Determine the (x, y) coordinate at the center of the cell enclosing the given text.  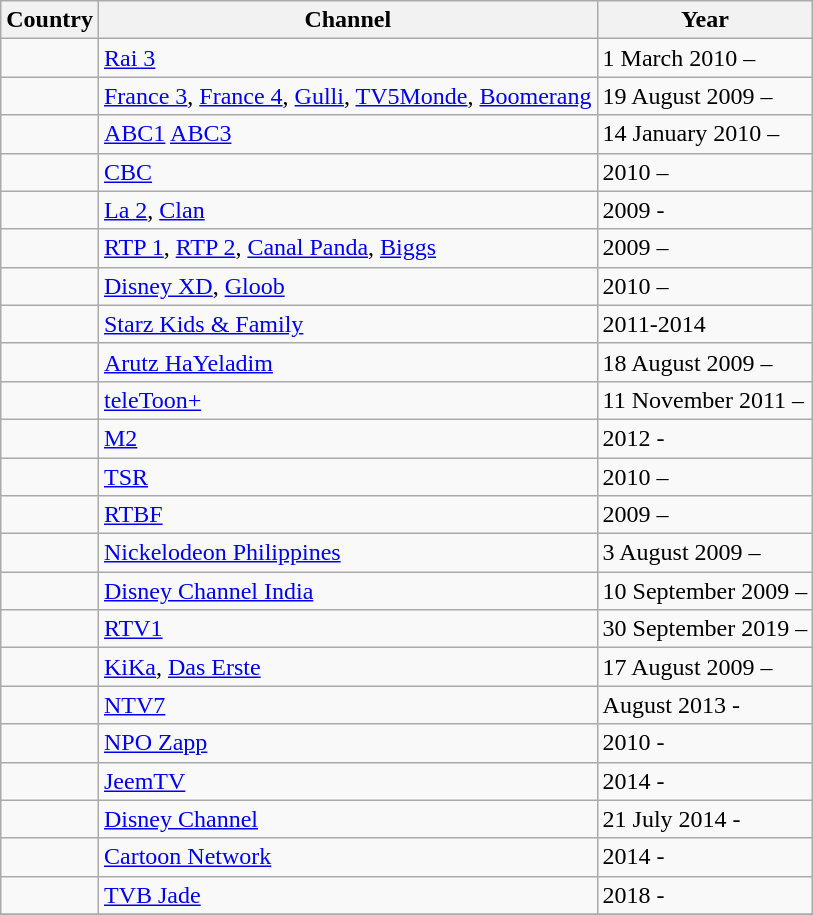
TVB Jade (348, 895)
2018 - (705, 895)
August 2013 - (705, 705)
KiKa, Das Erste (348, 667)
3 August 2009 – (705, 553)
14 January 2010 – (705, 134)
teleToon+ (348, 400)
2012 - (705, 438)
RTV1 (348, 629)
21 July 2014 - (705, 819)
11 November 2011 – (705, 400)
CBC (348, 172)
10 September 2009 – (705, 591)
TSR (348, 477)
30 September 2019 – (705, 629)
Starz Kids & Family (348, 324)
NTV7 (348, 705)
JeemTV (348, 781)
RTP 1, RTP 2, Canal Panda, Biggs (348, 248)
18 August 2009 – (705, 362)
ABC1 ABC3 (348, 134)
19 August 2009 – (705, 96)
NPO Zapp (348, 743)
La 2, Clan (348, 210)
Disney Channel India (348, 591)
17 August 2009 – (705, 667)
Disney XD, Gloob (348, 286)
2011-2014 (705, 324)
2010 - (705, 743)
Year (705, 20)
Cartoon Network (348, 857)
Nickelodeon Philippines (348, 553)
2009 - (705, 210)
Arutz HaYeladim (348, 362)
France 3, France 4, Gulli, TV5Monde, Boomerang (348, 96)
Channel (348, 20)
M2 (348, 438)
1 March 2010 – (705, 58)
Rai 3 (348, 58)
Country (50, 20)
Disney Channel (348, 819)
RTBF (348, 515)
